Capture the cell that displays the provided text and extract its [x, y] central coordinate. 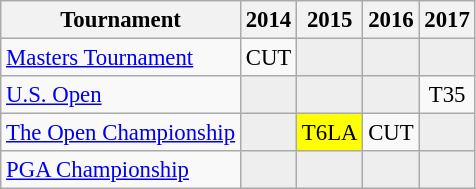
2017 [447, 20]
2014 [268, 20]
U.S. Open [121, 95]
T35 [447, 95]
Tournament [121, 20]
PGA Championship [121, 170]
Masters Tournament [121, 58]
2016 [391, 20]
The Open Championship [121, 133]
2015 [330, 20]
T6LA [330, 133]
